Return [X, Y] of the center of cell containing provided text 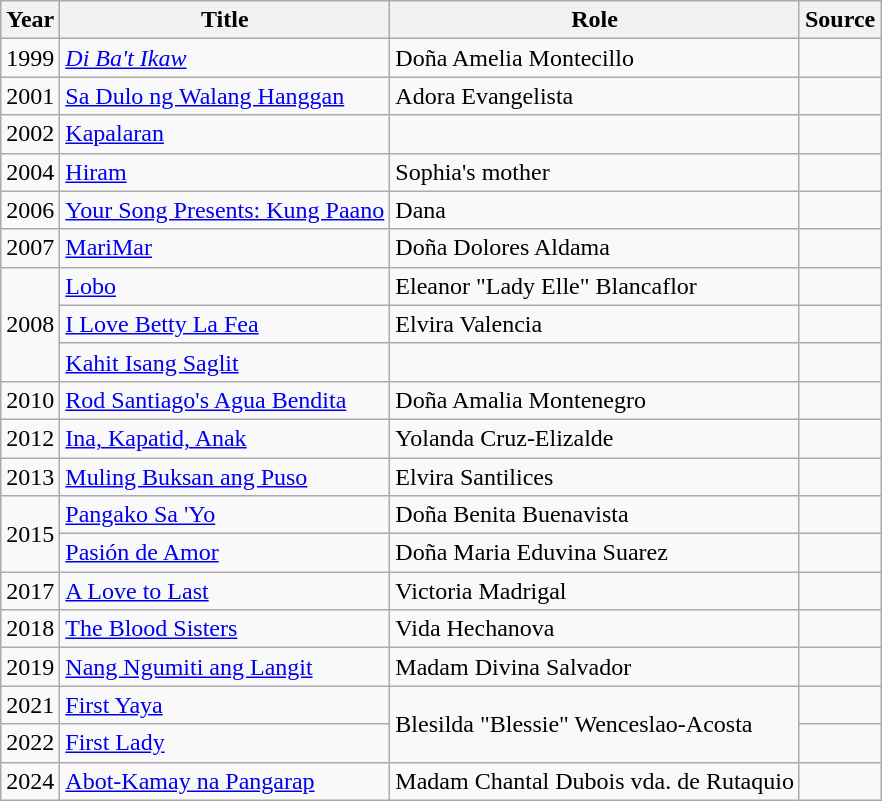
Di Ba't Ikaw [225, 58]
2018 [30, 629]
Madam Divina Salvador [595, 667]
Ina, Kapatid, Anak [225, 438]
The Blood Sisters [225, 629]
Kahit Isang Saglit [225, 362]
Pangako Sa 'Yo [225, 515]
Source [840, 20]
Muling Buksan ang Puso [225, 477]
2004 [30, 172]
Yolanda Cruz-Elizalde [595, 438]
Adora Evangelista [595, 96]
Vida Hechanova [595, 629]
2006 [30, 210]
Title [225, 20]
2007 [30, 248]
2021 [30, 705]
Doña Maria Eduvina Suarez [595, 553]
Year [30, 20]
Your Song Presents: Kung Paano [225, 210]
Doña Dolores Aldama [595, 248]
Sa Dulo ng Walang Hanggan [225, 96]
2024 [30, 781]
Madam Chantal Dubois vda. de Rutaquio [595, 781]
A Love to Last [225, 591]
2002 [30, 134]
Blesilda "Blessie" Wenceslao-Acosta [595, 724]
Victoria Madrigal [595, 591]
Hiram [225, 172]
Pasión de Amor [225, 553]
2001 [30, 96]
1999 [30, 58]
First Lady [225, 743]
Doña Amalia Montenegro [595, 400]
Elvira Valencia [595, 324]
2017 [30, 591]
2019 [30, 667]
Role [595, 20]
Doña Amelia Montecillo [595, 58]
Lobo [225, 286]
First Yaya [225, 705]
Eleanor "Lady Elle" Blancaflor [595, 286]
Abot-Kamay na Pangarap [225, 781]
2008 [30, 324]
I Love Betty La Fea [225, 324]
2022 [30, 743]
Elvira Santilices [595, 477]
2015 [30, 534]
2012 [30, 438]
2013 [30, 477]
MariMar [225, 248]
Rod Santiago's Agua Bendita [225, 400]
Dana [595, 210]
Doña Benita Buenavista [595, 515]
Nang Ngumiti ang Langit [225, 667]
2010 [30, 400]
Kapalaran [225, 134]
Sophia's mother [595, 172]
